Identify which cell holds the provided text, then report its [X, Y] central coordinate. 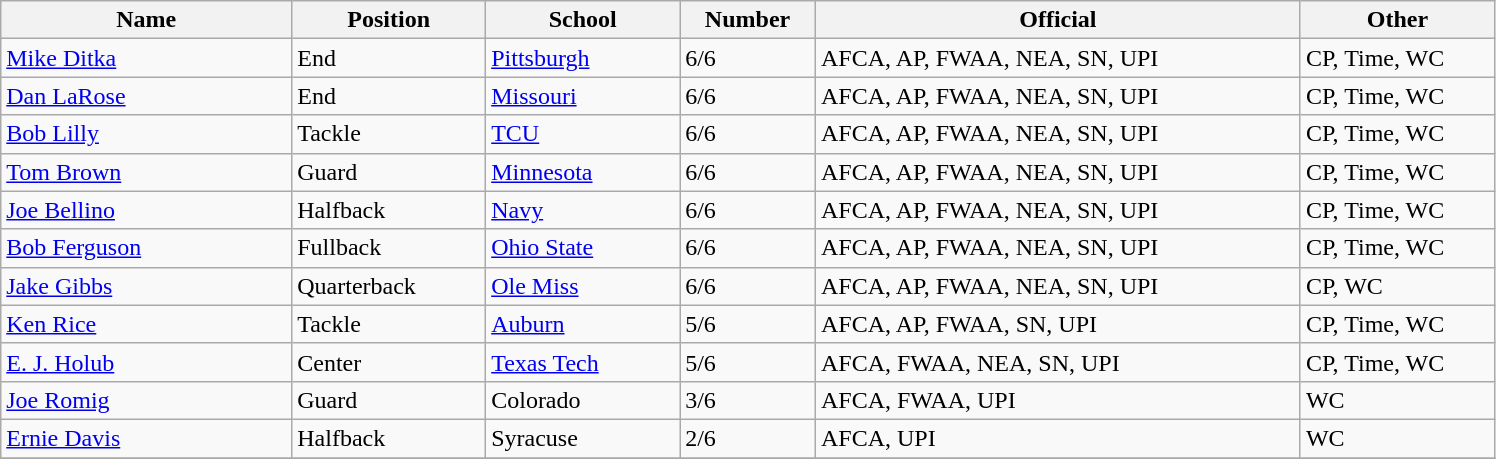
Bob Lilly [146, 134]
Name [146, 20]
Other [1397, 20]
Auburn [583, 324]
School [583, 20]
Pittsburgh [583, 58]
AFCA, FWAA, NEA, SN, UPI [1058, 362]
Colorado [583, 400]
Ernie Davis [146, 438]
Fullback [389, 248]
CP, WC [1397, 286]
Jake Gibbs [146, 286]
Quarterback [389, 286]
3/6 [748, 400]
Center [389, 362]
Texas Tech [583, 362]
Bob Ferguson [146, 248]
E. J. Holub [146, 362]
AFCA, AP, FWAA, SN, UPI [1058, 324]
Official [1058, 20]
Ohio State [583, 248]
2/6 [748, 438]
Missouri [583, 96]
Tom Brown [146, 172]
Ole Miss [583, 286]
Dan LaRose [146, 96]
Joe Bellino [146, 210]
Navy [583, 210]
TCU [583, 134]
Minnesota [583, 172]
AFCA, UPI [1058, 438]
Mike Ditka [146, 58]
Syracuse [583, 438]
Number [748, 20]
AFCA, FWAA, UPI [1058, 400]
Joe Romig [146, 400]
Ken Rice [146, 324]
Position [389, 20]
